Return the (X, Y) coordinate for the center point of the cell that contains the specified text.  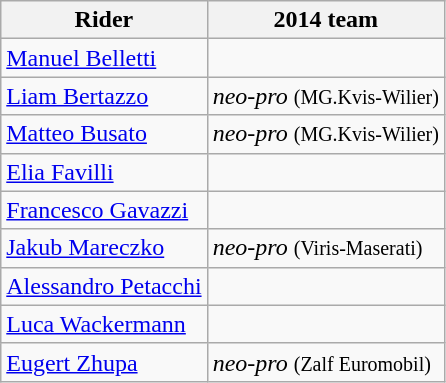
Jakub Mareczko (104, 248)
2014 team (326, 20)
Matteo Busato (104, 134)
Elia Favilli (104, 172)
neo-pro (Viris-Maserati) (326, 248)
Manuel Belletti (104, 58)
Rider (104, 20)
Eugert Zhupa (104, 362)
Francesco Gavazzi (104, 210)
neo-pro (Zalf Euromobil) (326, 362)
Luca Wackermann (104, 324)
Liam Bertazzo (104, 96)
Alessandro Petacchi (104, 286)
